Identify which cell holds the provided text, then report its (x, y) central coordinate. 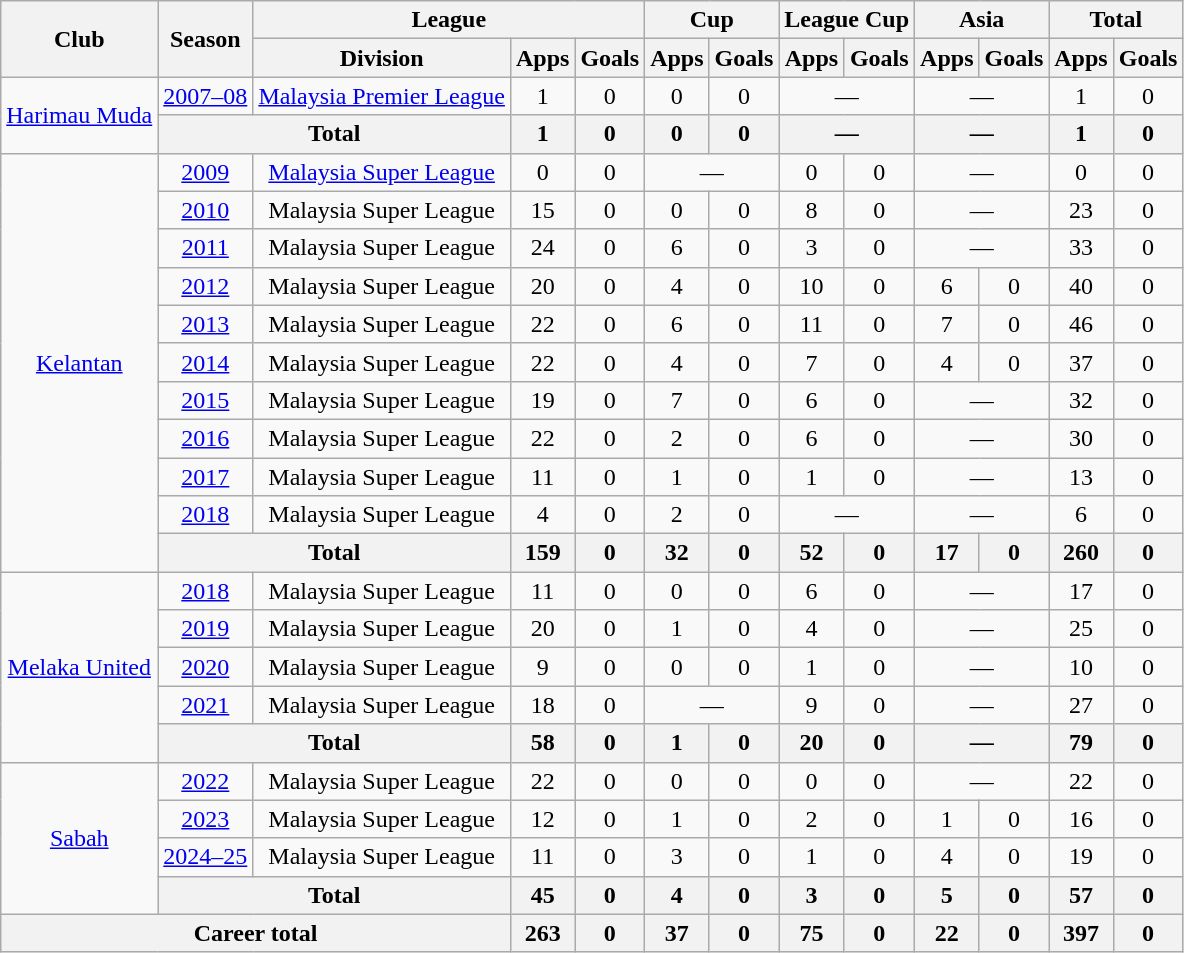
2023 (206, 819)
Cup (712, 20)
2020 (206, 667)
57 (1081, 895)
27 (1081, 705)
75 (812, 933)
Career total (256, 933)
2017 (206, 477)
Melaka United (80, 667)
33 (1081, 248)
Malaysia Premier League (382, 96)
24 (542, 248)
Harimau Muda (80, 115)
2011 (206, 248)
League Cup (847, 20)
52 (812, 553)
2015 (206, 400)
45 (542, 895)
30 (1081, 438)
159 (542, 553)
2013 (206, 324)
2016 (206, 438)
58 (542, 743)
8 (812, 210)
5 (947, 895)
2021 (206, 705)
Sabah (80, 838)
23 (1081, 210)
40 (1081, 286)
2007–08 (206, 96)
13 (1081, 477)
2009 (206, 172)
15 (542, 210)
2024–25 (206, 857)
16 (1081, 819)
79 (1081, 743)
260 (1081, 553)
397 (1081, 933)
Club (80, 39)
Asia (982, 20)
46 (1081, 324)
25 (1081, 629)
12 (542, 819)
2012 (206, 286)
18 (542, 705)
2010 (206, 210)
Kelantan (80, 362)
2019 (206, 629)
2022 (206, 781)
League (449, 20)
2014 (206, 362)
Season (206, 39)
263 (542, 933)
Division (382, 58)
